Capture the cell that displays the provided text and extract its [X, Y] central coordinate. 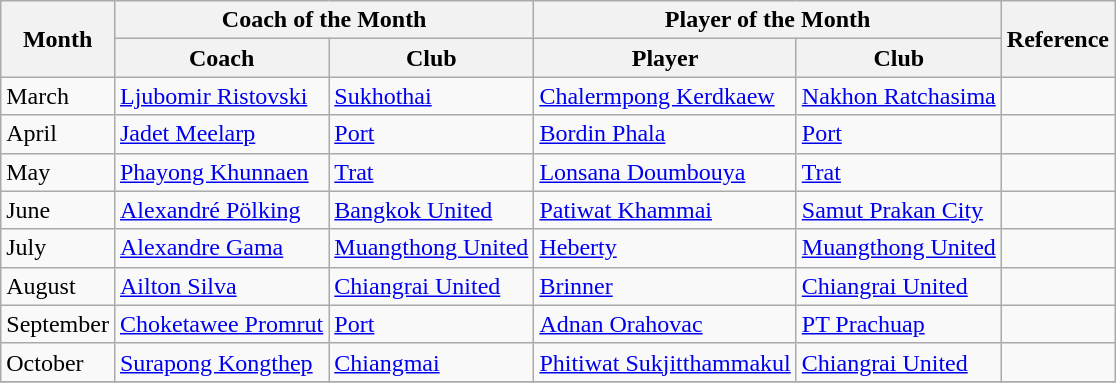
Player of the Month [768, 20]
Coach of the Month [324, 20]
Lonsana Doumbouya [665, 172]
Phayong Khunnaen [221, 172]
September [58, 324]
Chiangmai [432, 362]
Nakhon Ratchasima [898, 96]
March [58, 96]
Alexandre Gama [221, 248]
Bangkok United [432, 210]
Alexandré Pölking [221, 210]
Month [58, 39]
Chalermpong Kerdkaew [665, 96]
Jadet Meelarp [221, 134]
Ljubomir Ristovski [221, 96]
October [58, 362]
Sukhothai [432, 96]
Bordin Phala [665, 134]
April [58, 134]
Patiwat Khammai [665, 210]
PT Prachuap [898, 324]
Coach [221, 58]
Player [665, 58]
Ailton Silva [221, 286]
Reference [1058, 39]
Phitiwat Sukjitthammakul [665, 362]
May [58, 172]
Choketawee Promrut [221, 324]
Samut Prakan City [898, 210]
Brinner [665, 286]
Surapong Kongthep [221, 362]
June [58, 210]
Adnan Orahovac [665, 324]
Heberty [665, 248]
August [58, 286]
July [58, 248]
